Detect which cell encompasses the target text, then output its (x, y) center coordinate. 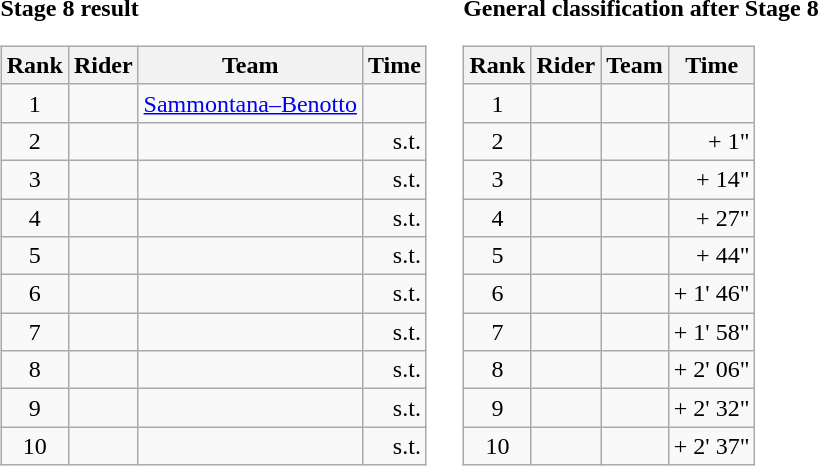
+ 1' 58" (712, 332)
+ 14" (712, 179)
+ 27" (712, 217)
+ 2' 32" (712, 408)
+ 1" (712, 141)
+ 44" (712, 256)
+ 1' 46" (712, 294)
Sammontana–Benotto (250, 103)
+ 2' 06" (712, 370)
+ 2' 37" (712, 446)
